Search for the cell housing the specified text and yield its (X, Y) center coordinate. 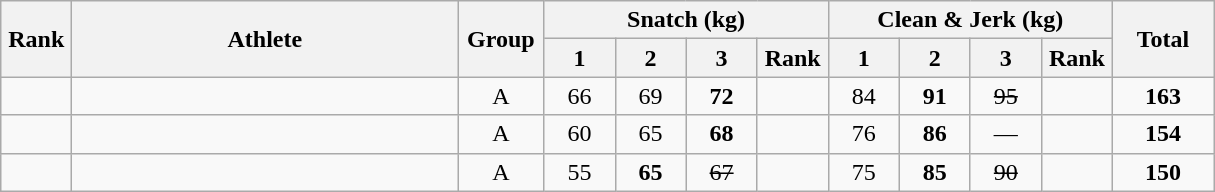
86 (934, 134)
55 (580, 172)
Group (501, 39)
Total (1162, 39)
72 (722, 96)
90 (1006, 172)
91 (934, 96)
84 (864, 96)
69 (650, 96)
Clean & Jerk (kg) (970, 20)
— (1006, 134)
60 (580, 134)
Athlete (265, 39)
154 (1162, 134)
68 (722, 134)
66 (580, 96)
95 (1006, 96)
163 (1162, 96)
67 (722, 172)
Snatch (kg) (686, 20)
85 (934, 172)
76 (864, 134)
75 (864, 172)
150 (1162, 172)
